Find where the given text appears and provide that cell's center as (X, Y) coordinate. 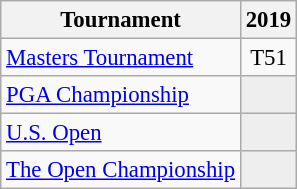
Tournament (121, 20)
The Open Championship (121, 170)
T51 (268, 58)
U.S. Open (121, 133)
PGA Championship (121, 95)
Masters Tournament (121, 58)
2019 (268, 20)
